Output the [x, y] coordinate of the center of the cell containing the given text.  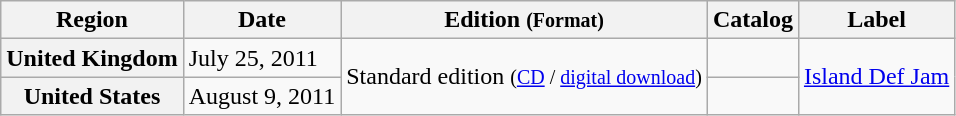
Standard edition (CD / digital download) [524, 77]
July 25, 2011 [262, 58]
Label [876, 20]
United Kingdom [92, 58]
August 9, 2011 [262, 96]
United States [92, 96]
Catalog [752, 20]
Region [92, 20]
Edition (Format) [524, 20]
Island Def Jam [876, 77]
Date [262, 20]
